Locate the cell with the specified text and output its [x, y] center coordinate. 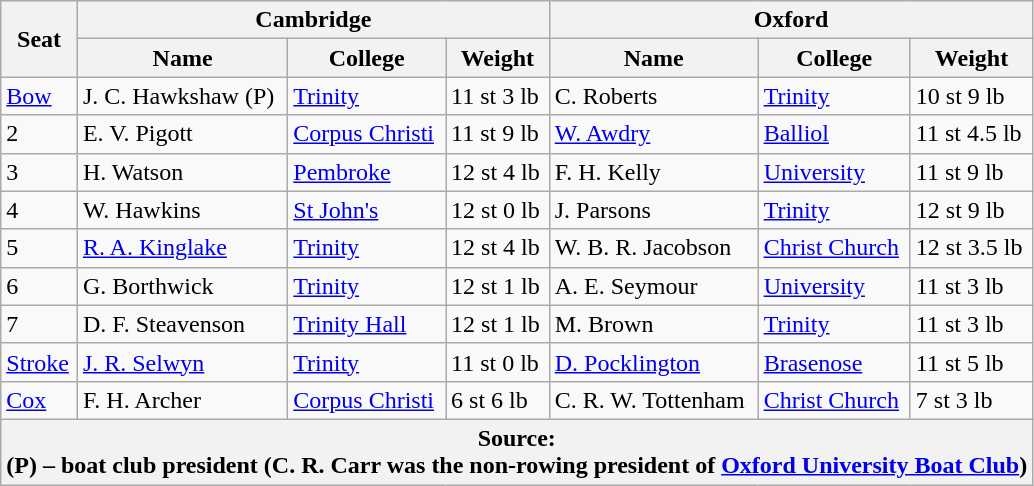
Balliol [834, 134]
D. Pocklington [654, 362]
6 st 6 lb [498, 400]
Cambridge [313, 20]
W. Hawkins [182, 210]
Seat [40, 39]
M. Brown [654, 324]
C. R. W. Tottenham [654, 400]
7 [40, 324]
E. V. Pigott [182, 134]
Bow [40, 96]
12 st 0 lb [498, 210]
12 st 3.5 lb [971, 248]
W. B. R. Jacobson [654, 248]
Oxford [791, 20]
Pembroke [367, 172]
F. H. Archer [182, 400]
3 [40, 172]
11 st 4.5 lb [971, 134]
J. R. Selwyn [182, 362]
11 st 5 lb [971, 362]
J. Parsons [654, 210]
A. E. Seymour [654, 286]
11 st 0 lb [498, 362]
W. Awdry [654, 134]
H. Watson [182, 172]
R. A. Kinglake [182, 248]
4 [40, 210]
F. H. Kelly [654, 172]
D. F. Steavenson [182, 324]
Source:(P) – boat club president (C. R. Carr was the non-rowing president of Oxford University Boat Club) [517, 452]
Stroke [40, 362]
10 st 9 lb [971, 96]
St John's [367, 210]
Brasenose [834, 362]
G. Borthwick [182, 286]
12 st 9 lb [971, 210]
C. Roberts [654, 96]
7 st 3 lb [971, 400]
Trinity Hall [367, 324]
J. C. Hawkshaw (P) [182, 96]
Cox [40, 400]
6 [40, 286]
5 [40, 248]
2 [40, 134]
